Identify which cell holds the provided text, then report its (X, Y) central coordinate. 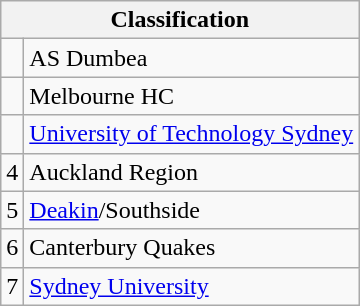
Deakin/Southside (192, 210)
Canterbury Quakes (192, 248)
Auckland Region (192, 172)
4 (12, 172)
AS Dumbea (192, 58)
Melbourne HC (192, 96)
University of Technology Sydney (192, 134)
5 (12, 210)
Classification (180, 20)
Sydney University (192, 286)
7 (12, 286)
6 (12, 248)
